Determine the (X, Y) coordinate at the center of the cell enclosing the given text.  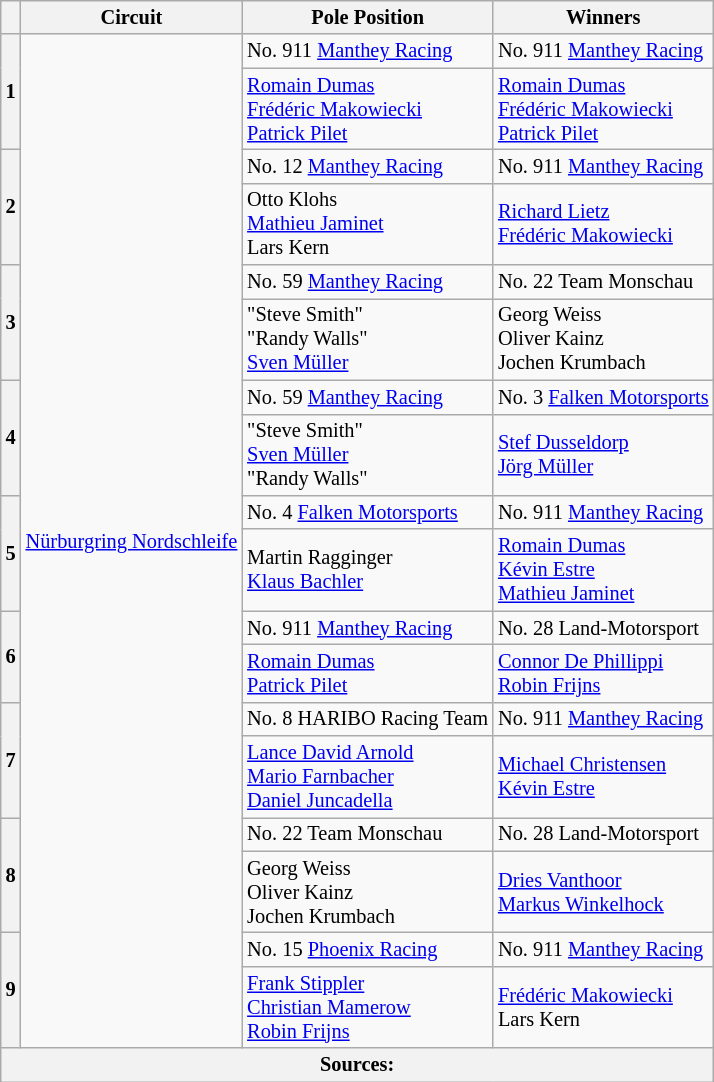
6 (11, 656)
No. 15 Phoenix Racing (368, 949)
Sources: (358, 1065)
Frank Stippler Christian Mamerow Robin Frijns (368, 1007)
Stef Dusseldorp Jörg Müller (603, 455)
"Steve Smith" Sven Müller "Randy Walls" (368, 455)
Lance David Arnold Mario Farnbacher Daniel Juncadella (368, 777)
Michael Christensen Kévin Estre (603, 777)
Connor De Phillippi Robin Frijns (603, 673)
No. 8 HARIBO Racing Team (368, 719)
1 (11, 92)
2 (11, 206)
"Steve Smith" "Randy Walls" Sven Müller (368, 339)
5 (11, 552)
Frédéric Makowiecki Lars Kern (603, 1007)
Nürburgring Nordschleife (132, 541)
Dries Vanthoor Markus Winkelhock (603, 892)
4 (11, 438)
Romain Dumas Patrick Pilet (368, 673)
Circuit (132, 17)
Martin Ragginger Klaus Bachler (368, 570)
9 (11, 990)
3 (11, 322)
Romain Dumas Kévin Estre Mathieu Jaminet (603, 570)
No. 12 Manthey Racing (368, 166)
No. 4 Falken Motorsports (368, 512)
Otto Klohs Mathieu Jaminet Lars Kern (368, 224)
Winners (603, 17)
Richard Lietz Frédéric Makowiecki (603, 224)
8 (11, 874)
No. 3 Falken Motorsports (603, 397)
7 (11, 760)
Pole Position (368, 17)
